Find where the given text appears and provide that cell's center as [X, Y] coordinate. 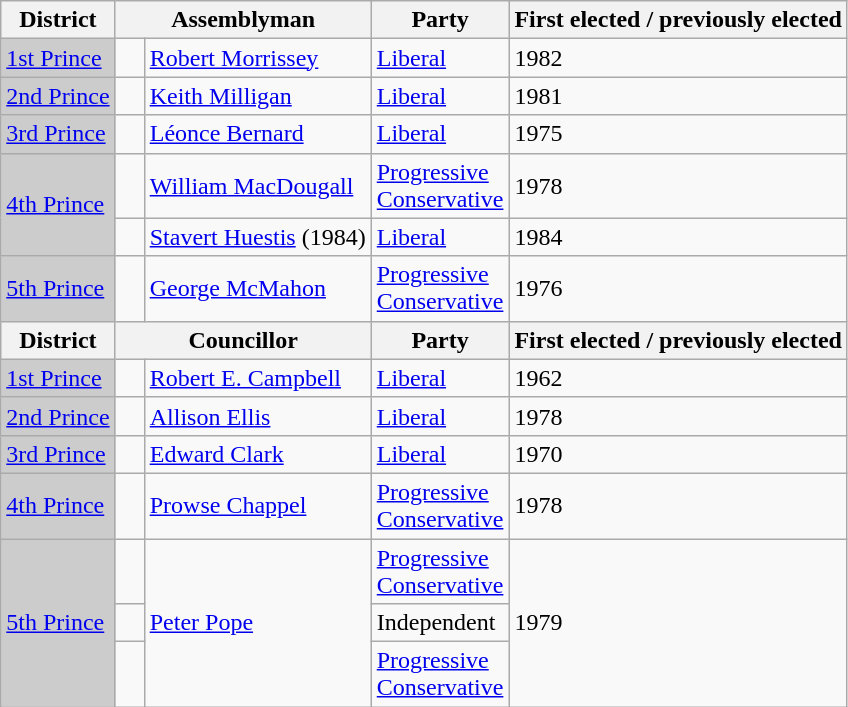
1979 [678, 622]
1962 [678, 378]
Stavert Huestis (1984) [258, 237]
1981 [678, 96]
George McMahon [258, 288]
Edward Clark [258, 454]
Assemblyman [243, 20]
1970 [678, 454]
Councillor [243, 340]
1975 [678, 134]
Independent [440, 623]
1984 [678, 237]
Allison Ellis [258, 416]
William MacDougall [258, 186]
Robert E. Campbell [258, 378]
1982 [678, 58]
Robert Morrissey [258, 58]
Keith Milligan [258, 96]
Léonce Bernard [258, 134]
Prowse Chappel [258, 506]
Peter Pope [258, 622]
1976 [678, 288]
